Detect which cell encompasses the target text, then output its [x, y] center coordinate. 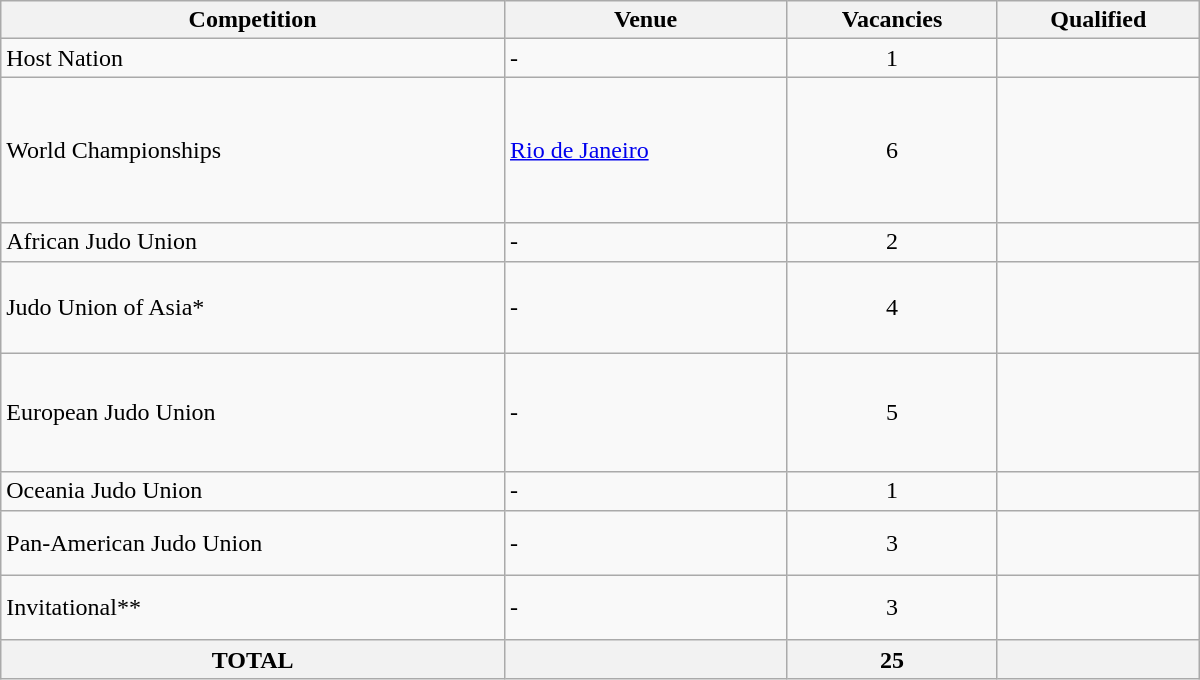
4 [892, 307]
African Judo Union [253, 242]
5 [892, 412]
Venue [645, 20]
Qualified [1098, 20]
Pan-American Judo Union [253, 542]
World Championships [253, 150]
2 [892, 242]
Oceania Judo Union [253, 491]
European Judo Union [253, 412]
Vacancies [892, 20]
6 [892, 150]
Competition [253, 20]
Host Nation [253, 58]
25 [892, 659]
TOTAL [253, 659]
Invitational** [253, 608]
Judo Union of Asia* [253, 307]
Rio de Janeiro [645, 150]
